Find where the given text appears and provide that cell's center as [X, Y] coordinate. 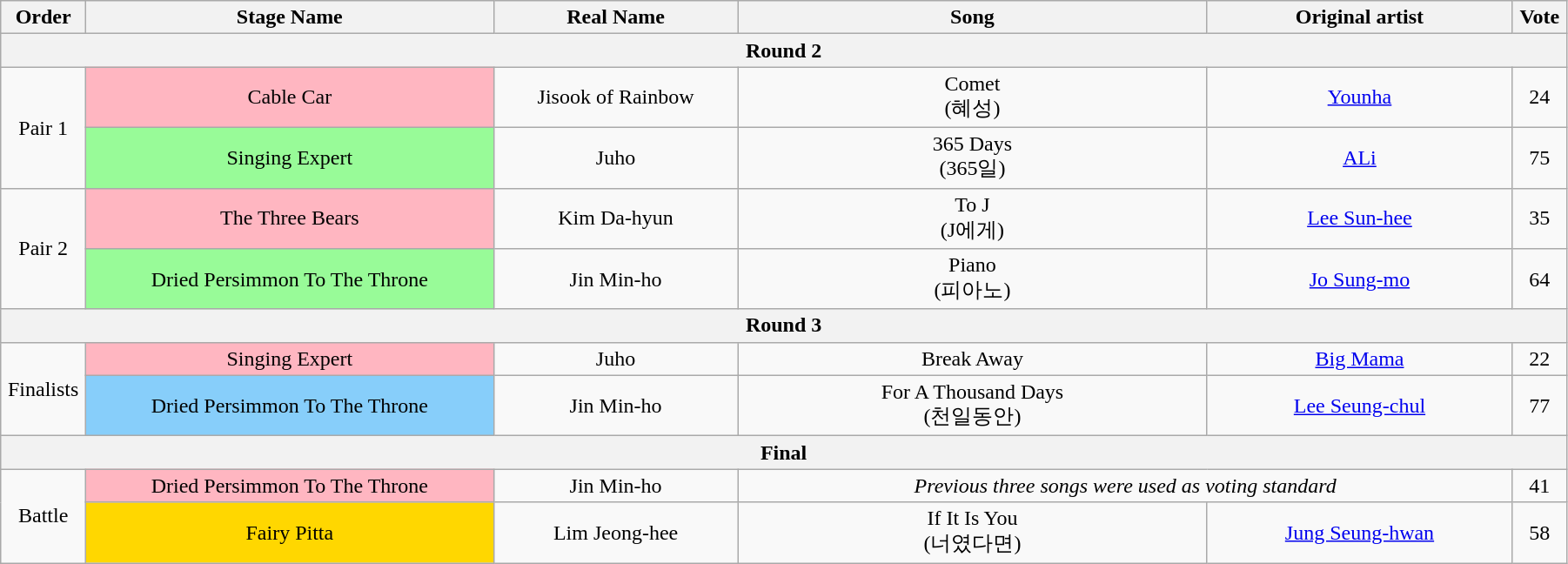
Round 2 [784, 50]
35 [1539, 218]
Battle [44, 516]
75 [1539, 158]
Previous three songs were used as voting standard [1125, 486]
If It Is You(너였다면) [973, 533]
Lim Jeong-hee [616, 533]
Cable Car [290, 97]
Fairy Pitta [290, 533]
Song [973, 17]
Final [784, 453]
365 Days(365일) [973, 158]
Kim Da-hyun [616, 218]
Younha [1359, 97]
Lee Seung-chul [1359, 406]
Original artist [1359, 17]
For A Thousand Days(천일동안) [973, 406]
Pair 1 [44, 127]
The Three Bears [290, 218]
41 [1539, 486]
Round 3 [784, 326]
Stage Name [290, 17]
Comet(혜성) [973, 97]
Vote [1539, 17]
Order [44, 17]
Jo Sung-mo [1359, 279]
Lee Sun-hee [1359, 218]
64 [1539, 279]
To J(J에게) [973, 218]
22 [1539, 359]
Real Name [616, 17]
Big Mama [1359, 359]
77 [1539, 406]
ALi [1359, 158]
Finalists [44, 389]
Break Away [973, 359]
Jisook of Rainbow [616, 97]
Jung Seung-hwan [1359, 533]
Piano(피아노) [973, 279]
Pair 2 [44, 249]
24 [1539, 97]
58 [1539, 533]
